Provide the (x, y) coordinate of the cell's center where the given text is located.  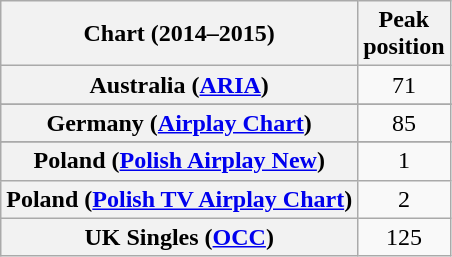
2 (404, 199)
Peakposition (404, 34)
Poland (Polish Airplay New) (180, 161)
Germany (Airplay Chart) (180, 123)
71 (404, 85)
Australia (ARIA) (180, 85)
125 (404, 237)
85 (404, 123)
1 (404, 161)
Chart (2014–2015) (180, 34)
Poland (Polish TV Airplay Chart) (180, 199)
UK Singles (OCC) (180, 237)
